Detect which cell encompasses the target text, then output its (x, y) center coordinate. 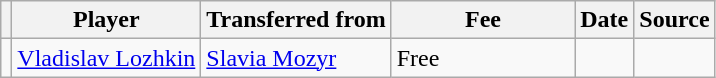
Fee (483, 20)
Date (604, 20)
Vladislav Lozhkin (106, 58)
Slavia Mozyr (296, 58)
Source (674, 20)
Free (483, 58)
Transferred from (296, 20)
Player (106, 20)
